From the cell containing the given text, extract its center point as [X, Y] coordinate. 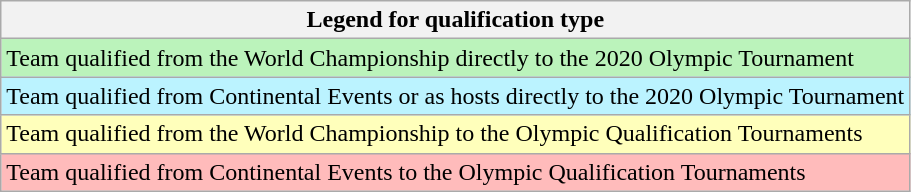
Team qualified from Continental Events or as hosts directly to the 2020 Olympic Tournament [456, 96]
Team qualified from the World Championship to the Olympic Qualification Tournaments [456, 134]
Team qualified from Continental Events to the Olympic Qualification Tournaments [456, 172]
Team qualified from the World Championship directly to the 2020 Olympic Tournament [456, 58]
Legend for qualification type [456, 20]
